Determine the (X, Y) coordinate at the center of the cell enclosing the given text.  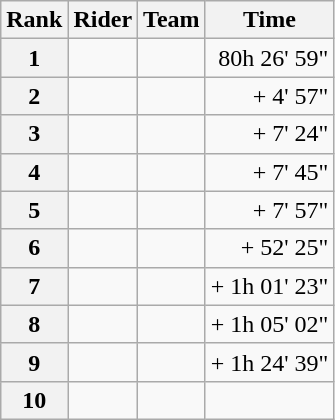
+ 1h 01' 23" (270, 286)
+ 1h 05' 02" (270, 324)
10 (34, 400)
80h 26' 59" (270, 58)
5 (34, 210)
+ 7' 57" (270, 210)
+ 4' 57" (270, 96)
6 (34, 248)
8 (34, 324)
+ 52' 25" (270, 248)
2 (34, 96)
Time (270, 20)
9 (34, 362)
Rider (103, 20)
+ 7' 45" (270, 172)
3 (34, 134)
Team (172, 20)
1 (34, 58)
Rank (34, 20)
4 (34, 172)
7 (34, 286)
+ 7' 24" (270, 134)
+ 1h 24' 39" (270, 362)
